Identify which cell holds the provided text, then report its (x, y) central coordinate. 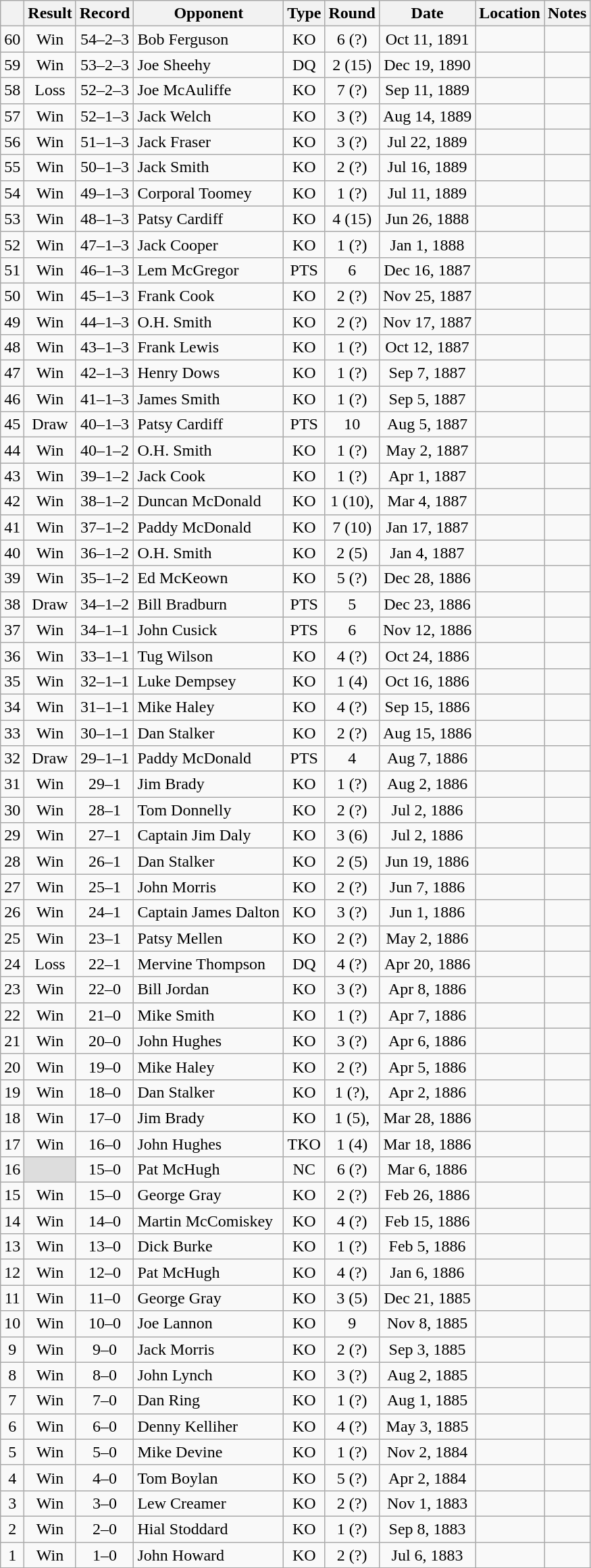
1 (5), (352, 1118)
Bill Bradburn (209, 604)
Nov 12, 1886 (427, 630)
Apr 2, 1884 (427, 1478)
Apr 8, 1886 (427, 990)
Mar 6, 1886 (427, 1170)
32 (12, 759)
Tom Donnelly (209, 810)
Nov 8, 1885 (427, 1324)
57 (12, 116)
Joe McAuliffe (209, 90)
34–1–1 (105, 630)
Jack Smith (209, 167)
34–1–2 (105, 604)
John Cusick (209, 630)
Captain James Dalton (209, 913)
1 (10), (352, 502)
Date (427, 13)
15 (12, 1195)
7–0 (105, 1401)
Aug 5, 1887 (427, 425)
31 (12, 784)
Jun 7, 1886 (427, 887)
28–1 (105, 810)
John Lynch (209, 1375)
Apr 7, 1886 (427, 1015)
Feb 15, 1886 (427, 1221)
Luke Dempsey (209, 681)
Nov 2, 1884 (427, 1452)
Aug 2, 1886 (427, 784)
29–1–1 (105, 759)
18 (12, 1118)
20–0 (105, 1041)
John Morris (209, 887)
45 (12, 425)
Frank Cook (209, 296)
44–1–3 (105, 322)
20 (12, 1066)
Duncan McDonald (209, 502)
1 (?), (352, 1092)
Jun 26, 1888 (427, 219)
Bill Jordan (209, 990)
Sep 15, 1886 (427, 707)
54 (12, 193)
59 (12, 65)
11–0 (105, 1298)
7 (?) (352, 90)
Jun 1, 1886 (427, 913)
Frank Lewis (209, 348)
Location (510, 13)
46–1–3 (105, 270)
3–0 (105, 1503)
Oct 11, 1891 (427, 39)
Aug 2, 1885 (427, 1375)
Henry Dows (209, 373)
Result (50, 13)
May 2, 1887 (427, 450)
52 (12, 244)
21–0 (105, 1015)
Jack Morris (209, 1349)
2–0 (105, 1529)
41–1–3 (105, 399)
27–1 (105, 836)
Jan 17, 1887 (427, 527)
1 (12, 1555)
37 (12, 630)
Sep 5, 1887 (427, 399)
Round (352, 13)
Oct 24, 1886 (427, 655)
Jack Welch (209, 116)
4 (15) (352, 219)
Jul 16, 1889 (427, 167)
42 (12, 502)
James Smith (209, 399)
46 (12, 399)
Record (105, 13)
36 (12, 655)
45–1–3 (105, 296)
21 (12, 1041)
Mike Smith (209, 1015)
Dec 23, 1886 (427, 604)
Lem McGregor (209, 270)
48 (12, 348)
Tom Boylan (209, 1478)
26 (12, 913)
19–0 (105, 1066)
Mike Devine (209, 1452)
22–0 (105, 990)
39–1–2 (105, 476)
Joe Lannon (209, 1324)
Sep 8, 1883 (427, 1529)
Tug Wilson (209, 655)
34 (12, 707)
12 (12, 1272)
Feb 26, 1886 (427, 1195)
Mar 4, 1887 (427, 502)
Dec 21, 1885 (427, 1298)
Corporal Toomey (209, 193)
38–1–2 (105, 502)
NC (304, 1170)
Captain Jim Daly (209, 836)
Patsy Mellen (209, 938)
23 (12, 990)
11 (12, 1298)
47–1–3 (105, 244)
1–0 (105, 1555)
Notes (567, 13)
Apr 5, 1886 (427, 1066)
7 (10) (352, 527)
43–1–3 (105, 348)
3 (12, 1503)
22–1 (105, 964)
Jul 22, 1889 (427, 142)
36–1–2 (105, 553)
Aug 14, 1889 (427, 116)
53 (12, 219)
Hial Stoddard (209, 1529)
Jack Fraser (209, 142)
Nov 1, 1883 (427, 1503)
40 (12, 553)
17 (12, 1144)
6–0 (105, 1426)
28 (12, 861)
Bob Ferguson (209, 39)
10–0 (105, 1324)
7 (12, 1401)
Jan 4, 1887 (427, 553)
May 2, 1886 (427, 938)
40–1–2 (105, 450)
16–0 (105, 1144)
Lew Creamer (209, 1503)
49 (12, 322)
Dick Burke (209, 1247)
Oct 12, 1887 (427, 348)
Apr 20, 1886 (427, 964)
51–1–3 (105, 142)
Dec 16, 1887 (427, 270)
Dan Ring (209, 1401)
14–0 (105, 1221)
33–1–1 (105, 655)
Martin McComiskey (209, 1221)
May 3, 1885 (427, 1426)
Oct 16, 1886 (427, 681)
Denny Kelliher (209, 1426)
30–1–1 (105, 732)
Sep 11, 1889 (427, 90)
37–1–2 (105, 527)
Feb 5, 1886 (427, 1247)
Aug 1, 1885 (427, 1401)
Apr 6, 1886 (427, 1041)
35 (12, 681)
23–1 (105, 938)
13–0 (105, 1247)
52–2–3 (105, 90)
30 (12, 810)
12–0 (105, 1272)
5–0 (105, 1452)
55 (12, 167)
54–2–3 (105, 39)
27 (12, 887)
Jul 11, 1889 (427, 193)
25–1 (105, 887)
3 (6) (352, 836)
24–1 (105, 913)
25 (12, 938)
40–1–3 (105, 425)
Mar 28, 1886 (427, 1118)
8 (12, 1375)
52–1–3 (105, 116)
13 (12, 1247)
2 (15) (352, 65)
42–1–3 (105, 373)
48–1–3 (105, 219)
19 (12, 1092)
Dec 19, 1890 (427, 65)
Mervine Thompson (209, 964)
35–1–2 (105, 578)
14 (12, 1221)
9–0 (105, 1349)
Mar 18, 1886 (427, 1144)
60 (12, 39)
Jack Cooper (209, 244)
Apr 1, 1887 (427, 476)
33 (12, 732)
43 (12, 476)
50–1–3 (105, 167)
Jul 6, 1883 (427, 1555)
Dec 28, 1886 (427, 578)
29–1 (105, 784)
3 (5) (352, 1298)
51 (12, 270)
38 (12, 604)
29 (12, 836)
58 (12, 90)
Jan 6, 1886 (427, 1272)
17–0 (105, 1118)
26–1 (105, 861)
Jan 1, 1888 (427, 244)
Opponent (209, 13)
2 (12, 1529)
50 (12, 296)
41 (12, 527)
22 (12, 1015)
Jack Cook (209, 476)
8–0 (105, 1375)
31–1–1 (105, 707)
24 (12, 964)
Type (304, 13)
47 (12, 373)
44 (12, 450)
TKO (304, 1144)
Joe Sheehy (209, 65)
49–1–3 (105, 193)
Aug 15, 1886 (427, 732)
Nov 17, 1887 (427, 322)
56 (12, 142)
4–0 (105, 1478)
Nov 25, 1887 (427, 296)
39 (12, 578)
18–0 (105, 1092)
John Howard (209, 1555)
32–1–1 (105, 681)
Sep 3, 1885 (427, 1349)
Jun 19, 1886 (427, 861)
16 (12, 1170)
Aug 7, 1886 (427, 759)
53–2–3 (105, 65)
Sep 7, 1887 (427, 373)
Ed McKeown (209, 578)
Apr 2, 1886 (427, 1092)
